Pinpoint the cell where the given text exists, returning its [X, Y] midpoint coordinate. 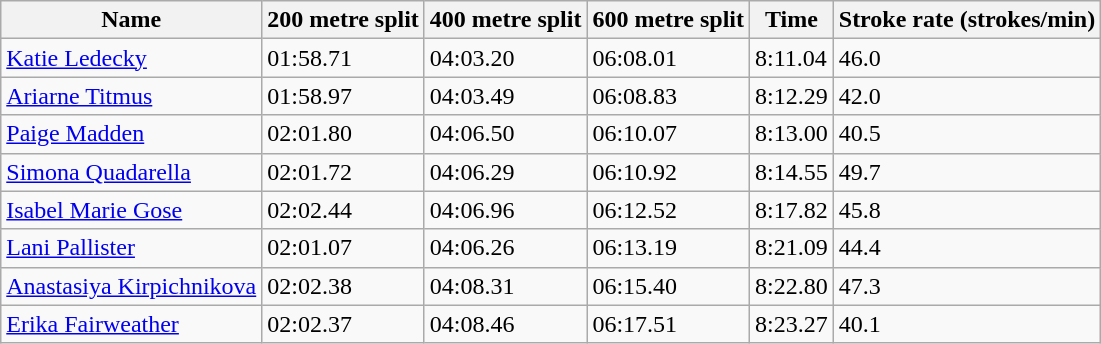
04:06.50 [506, 134]
8:13.00 [792, 134]
8:17.82 [792, 210]
40.5 [966, 134]
200 metre split [344, 20]
04:03.20 [506, 58]
06:08.83 [668, 96]
Katie Ledecky [132, 58]
47.3 [966, 286]
44.4 [966, 248]
06:08.01 [668, 58]
06:10.92 [668, 172]
8:14.55 [792, 172]
02:01.72 [344, 172]
8:12.29 [792, 96]
06:12.52 [668, 210]
02:01.80 [344, 134]
Name [132, 20]
01:58.97 [344, 96]
8:11.04 [792, 58]
Anastasiya Kirpichnikova [132, 286]
Time [792, 20]
400 metre split [506, 20]
40.1 [966, 324]
Lani Pallister [132, 248]
8:21.09 [792, 248]
04:08.31 [506, 286]
Stroke rate (strokes/min) [966, 20]
Ariarne Titmus [132, 96]
02:02.37 [344, 324]
8:23.27 [792, 324]
02:01.07 [344, 248]
04:06.96 [506, 210]
04:06.29 [506, 172]
02:02.38 [344, 286]
01:58.71 [344, 58]
49.7 [966, 172]
04:03.49 [506, 96]
04:06.26 [506, 248]
06:17.51 [668, 324]
06:15.40 [668, 286]
02:02.44 [344, 210]
06:13.19 [668, 248]
04:08.46 [506, 324]
Isabel Marie Gose [132, 210]
42.0 [966, 96]
06:10.07 [668, 134]
46.0 [966, 58]
Simona Quadarella [132, 172]
45.8 [966, 210]
Erika Fairweather [132, 324]
Paige Madden [132, 134]
600 metre split [668, 20]
8:22.80 [792, 286]
